Return the [x, y] coordinate for the center point of the cell that contains the specified text.  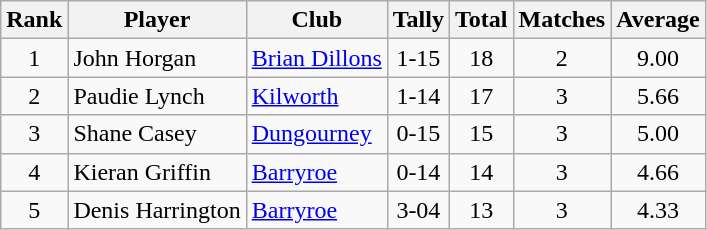
Kilworth [316, 96]
1-15 [418, 58]
Paudie Lynch [157, 96]
Matches [562, 20]
Denis Harrington [157, 210]
5 [34, 210]
3-04 [418, 210]
Tally [418, 20]
13 [481, 210]
0-15 [418, 134]
Player [157, 20]
9.00 [658, 58]
Kieran Griffin [157, 172]
5.66 [658, 96]
5.00 [658, 134]
4.33 [658, 210]
18 [481, 58]
1-14 [418, 96]
15 [481, 134]
Brian Dillons [316, 58]
Average [658, 20]
4.66 [658, 172]
Total [481, 20]
4 [34, 172]
17 [481, 96]
Club [316, 20]
14 [481, 172]
1 [34, 58]
0-14 [418, 172]
John Horgan [157, 58]
Rank [34, 20]
Dungourney [316, 134]
Shane Casey [157, 134]
